Provide the (X, Y) coordinate of the cell's center where the given text is located.  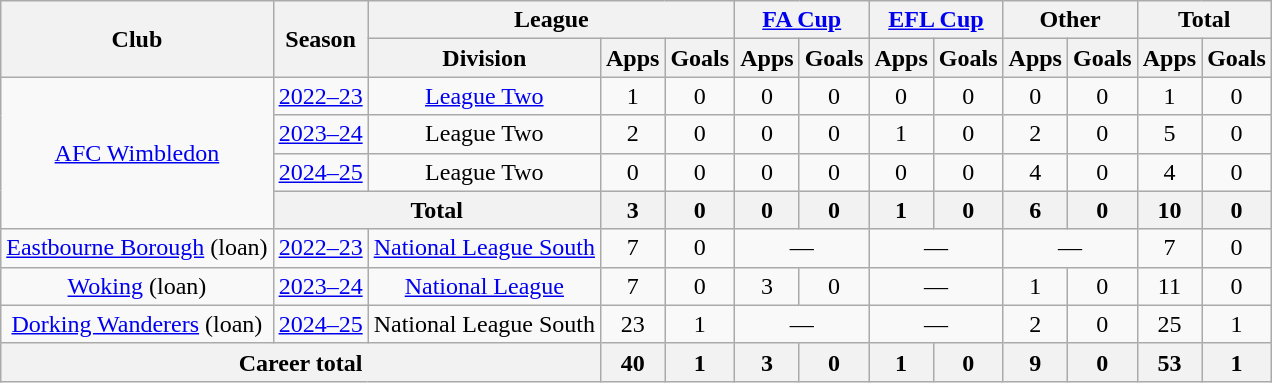
League (552, 20)
Woking (loan) (137, 286)
Other (1070, 20)
Club (137, 39)
11 (1169, 286)
10 (1169, 210)
25 (1169, 324)
Eastbourne Borough (loan) (137, 248)
FA Cup (802, 20)
Dorking Wanderers (loan) (137, 324)
53 (1169, 362)
5 (1169, 134)
AFC Wimbledon (137, 153)
National League (484, 286)
23 (632, 324)
9 (1035, 362)
Division (484, 58)
Season (320, 39)
Career total (301, 362)
EFL Cup (936, 20)
6 (1035, 210)
40 (632, 362)
